For the text-containing cell, return its midpoint in [X, Y] coordinate format. 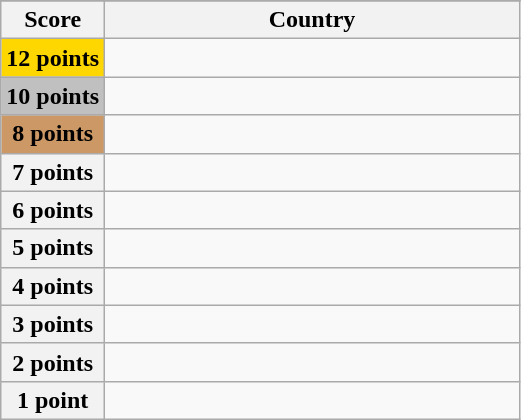
6 points [53, 210]
10 points [53, 96]
5 points [53, 248]
1 point [53, 400]
8 points [53, 134]
4 points [53, 286]
12 points [53, 58]
7 points [53, 172]
Score [53, 20]
2 points [53, 362]
3 points [53, 324]
Country [312, 20]
